Return the (X, Y) coordinate for the center point of the cell that contains the specified text.  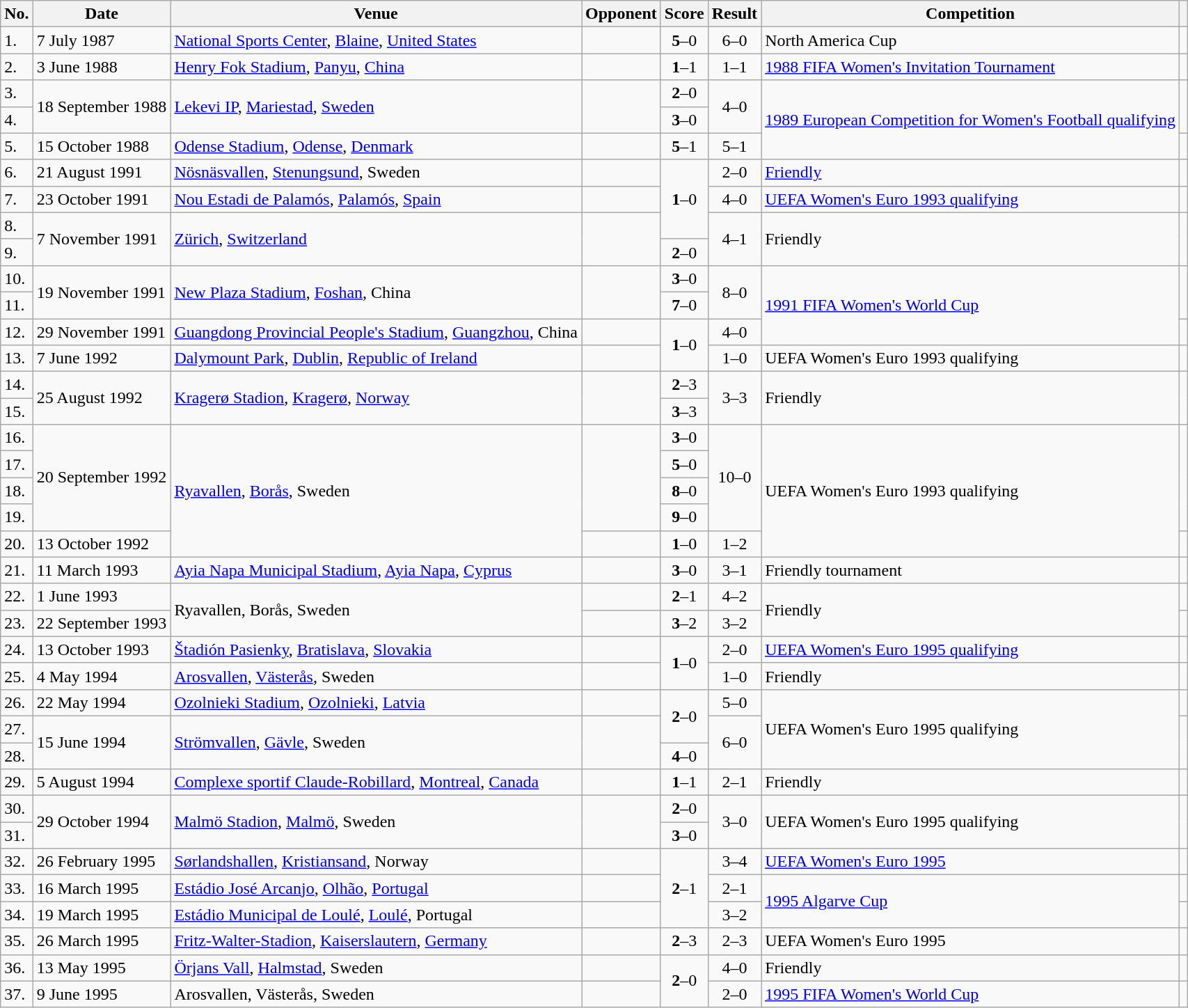
28. (17, 755)
Nou Estadi de Palamós, Palamós, Spain (376, 199)
16. (17, 438)
11. (17, 305)
Lekevi IP, Mariestad, Sweden (376, 107)
13 October 1992 (102, 544)
Guangdong Provincial People's Stadium, Guangzhou, China (376, 332)
Result (734, 14)
3. (17, 93)
4 May 1994 (102, 676)
No. (17, 14)
10–0 (734, 478)
Štadión Pasienky, Bratislava, Slovakia (376, 649)
21. (17, 570)
7 June 1992 (102, 359)
25 August 1992 (102, 398)
10. (17, 278)
29. (17, 782)
24. (17, 649)
8. (17, 226)
19 March 1995 (102, 915)
17. (17, 464)
9. (17, 252)
Strömvallen, Gävle, Sweden (376, 742)
25. (17, 676)
4–2 (734, 597)
26 February 1995 (102, 862)
1995 FIFA Women's World Cup (970, 994)
9 June 1995 (102, 994)
21 August 1991 (102, 173)
23. (17, 623)
7. (17, 199)
31. (17, 835)
33. (17, 888)
7 November 1991 (102, 239)
34. (17, 915)
22. (17, 597)
1. (17, 40)
Odense Stadium, Odense, Denmark (376, 146)
5 August 1994 (102, 782)
Fritz-Walter-Stadion, Kaiserslautern, Germany (376, 941)
3–1 (734, 570)
27. (17, 729)
1–2 (734, 544)
Ayia Napa Municipal Stadium, Ayia Napa, Cyprus (376, 570)
18. (17, 491)
19 November 1991 (102, 292)
35. (17, 941)
9–0 (684, 517)
19. (17, 517)
29 November 1991 (102, 332)
New Plaza Stadium, Foshan, China (376, 292)
Malmö Stadion, Malmö, Sweden (376, 822)
1989 European Competition for Women's Football qualifying (970, 120)
7–0 (684, 305)
36. (17, 968)
Nösnäsvallen, Stenungsund, Sweden (376, 173)
2. (17, 67)
18 September 1988 (102, 107)
15 June 1994 (102, 742)
Kragerø Stadion, Kragerø, Norway (376, 398)
15. (17, 411)
Ozolnieki Stadium, Ozolnieki, Latvia (376, 702)
15 October 1988 (102, 146)
7 July 1987 (102, 40)
Opponent (621, 14)
13 May 1995 (102, 968)
Friendly tournament (970, 570)
32. (17, 862)
13 October 1993 (102, 649)
20. (17, 544)
12. (17, 332)
26. (17, 702)
North America Cup (970, 40)
3–4 (734, 862)
1 June 1993 (102, 597)
Date (102, 14)
30. (17, 809)
3 June 1988 (102, 67)
Competition (970, 14)
29 October 1994 (102, 822)
Henry Fok Stadium, Panyu, China (376, 67)
Dalymount Park, Dublin, Republic of Ireland (376, 359)
26 March 1995 (102, 941)
Complexe sportif Claude-Robillard, Montreal, Canada (376, 782)
1995 Algarve Cup (970, 901)
22 September 1993 (102, 623)
23 October 1991 (102, 199)
14. (17, 385)
Estádio José Arcanjo, Olhão, Portugal (376, 888)
6. (17, 173)
13. (17, 359)
37. (17, 994)
Zürich, Switzerland (376, 239)
1988 FIFA Women's Invitation Tournament (970, 67)
22 May 1994 (102, 702)
5. (17, 146)
4. (17, 120)
16 March 1995 (102, 888)
11 March 1993 (102, 570)
1991 FIFA Women's World Cup (970, 305)
Sørlandshallen, Kristiansand, Norway (376, 862)
National Sports Center, Blaine, United States (376, 40)
Estádio Municipal de Loulé, Loulé, Portugal (376, 915)
Venue (376, 14)
Score (684, 14)
20 September 1992 (102, 478)
Örjans Vall, Halmstad, Sweden (376, 968)
4–1 (734, 239)
